Search for the cell housing the specified text and yield its [x, y] center coordinate. 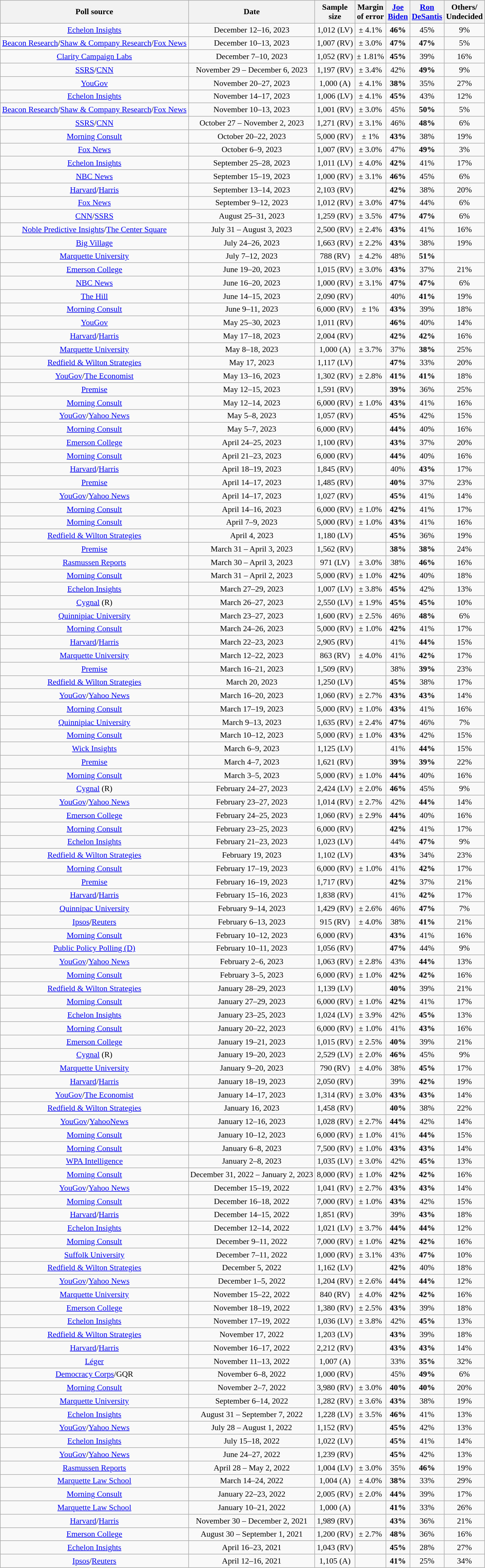
January 18–19, 2023 [252, 1082]
1,105 (A) [335, 1561]
1,663 (RV) [335, 243]
December 12–14, 2022 [252, 1228]
Marginof error [371, 12]
1,052 (RV) [335, 57]
1,591 (RV) [335, 389]
1,259 (RV) [335, 216]
December 5, 2022 [252, 1268]
1,197 (RV) [335, 70]
December 15–19, 2022 [252, 1188]
1,057 (RV) [335, 416]
December 9–11, 2022 [252, 1241]
February 16–19, 2023 [252, 882]
March 3–5, 2023 [252, 775]
1,162 (LV) [335, 1268]
1,314 (RV) [335, 1095]
YouGov/YahooNews [95, 1122]
March 16–20, 2023 [252, 696]
February 24–27, 2023 [252, 789]
September 6–14, 2022 [252, 1401]
1,007 (LV) [335, 589]
± 4.2% [371, 256]
3% [464, 150]
1,717 (RV) [335, 882]
March 17–19, 2023 [252, 709]
February 23–27, 2023 [252, 802]
April 12–16, 2021 [252, 1561]
March 31 – April 3, 2023 [252, 549]
1,250 (LV) [335, 682]
3,980 (RV) [335, 1388]
June 16–20, 2023 [252, 283]
April 18–19, 2023 [252, 469]
Noble Predictive Insights/The Center Square [95, 230]
July 15–18, 2022 [252, 1441]
November 10–13, 2023 [252, 110]
Date [252, 12]
November 14–17, 2023 [252, 96]
April 14–16, 2023 [252, 509]
2,212 (RV) [335, 1348]
± 2.2% [371, 243]
February 9–14, 2023 [252, 909]
January 20–22, 2023 [252, 1028]
September 25–28, 2023 [252, 163]
Wick Insights [95, 749]
Public Policy Polling (D) [95, 948]
December 7–10, 2023 [252, 57]
1,458 (RV) [335, 1108]
November 11–13, 2022 [252, 1361]
1,180 (LV) [335, 536]
8,000 (RV) [335, 1175]
January 19–21, 2023 [252, 1042]
April 24–25, 2023 [252, 443]
February 24–25, 2023 [252, 815]
WPA Intelligence [95, 1161]
± 1.9% [371, 602]
April 7–9, 2023 [252, 522]
October 20–22, 2023 [252, 136]
1,203 (LV) [335, 1335]
July 24–26, 2023 [252, 243]
June 14–15, 2023 [252, 296]
February 6–13, 2023 [252, 922]
2,090 (RV) [335, 296]
May 17, 2023 [252, 363]
April 16–23, 2021 [252, 1548]
May 8–18, 2023 [252, 349]
April 21–23, 2023 [252, 456]
7,500 (RV) [335, 1148]
September 13–14, 2023 [252, 190]
Samplesize [335, 12]
March 24–26, 2023 [252, 629]
CNN/SSRS [95, 216]
1,282 (RV) [335, 1401]
March 12–22, 2023 [252, 656]
January 10–21, 2022 [252, 1508]
2,103 (RV) [335, 190]
November 6–8, 2022 [252, 1374]
Democracy Corps/GQR [95, 1374]
January 27–29, 2023 [252, 1002]
May 5–8, 2023 [252, 416]
February 21–23, 2023 [252, 842]
January 23–25, 2023 [252, 1015]
2,050 (RV) [335, 1082]
October 6–9, 2023 [252, 150]
March 4–7, 2023 [252, 762]
Poll source [95, 12]
November 30 – December 2, 2021 [252, 1521]
May 5–7, 2023 [252, 429]
1,380 (RV) [335, 1308]
2,905 (RV) [335, 642]
2,529 (LV) [335, 1055]
± 3.6% [371, 1401]
November 18–19, 2022 [252, 1308]
1,429 (RV) [335, 909]
1,600 (RV) [335, 616]
1,021 (LV) [335, 1228]
1,228 (LV) [335, 1414]
February 23–25, 2023 [252, 829]
December 10–13, 2023 [252, 43]
The Hill [95, 296]
February 19, 2023 [252, 855]
Quinnipac University [95, 909]
1,200 (RV) [335, 1534]
January 14–17, 2023 [252, 1095]
May 12–15, 2023 [252, 389]
1,004 (A) [335, 1481]
March 26–27, 2023 [252, 602]
July 28 – August 1, 2022 [252, 1428]
January 22–23, 2022 [252, 1494]
28% [427, 1548]
1,006 (LV) [335, 96]
November 16–17, 2022 [252, 1348]
971 (LV) [335, 562]
1,007 (A) [335, 1361]
1,302 (RV) [335, 376]
October 27 – November 2, 2023 [252, 123]
Clarity Campaign Labs [95, 57]
1,838 (RV) [335, 895]
November 29 – December 6, 2023 [252, 70]
November 17–19, 2022 [252, 1321]
1,001 (RV) [335, 110]
32% [464, 1361]
Suffolk University [95, 1255]
Others/Undecided [464, 12]
November 17, 2022 [252, 1335]
March 14–24, 2022 [252, 1481]
50% [427, 110]
February 2–6, 2023 [252, 962]
December 16–18, 2022 [252, 1201]
December 12–16, 2023 [252, 30]
790 (RV) [335, 1068]
1,562 (RV) [335, 549]
May 25–30, 2023 [252, 323]
1,011 (RV) [335, 323]
1,485 (RV) [335, 483]
1,152 (RV) [335, 1428]
1,012 (LV) [335, 30]
± 3.4% [371, 70]
1,204 (RV) [335, 1281]
July 7–12, 2023 [252, 256]
1,022 (LV) [335, 1441]
April 28 – May 2, 2022 [252, 1468]
1,621 (RV) [335, 762]
24% [464, 549]
51% [427, 256]
August 25–31, 2023 [252, 216]
2,004 (RV) [335, 336]
915 (RV) [335, 922]
1,036 (LV) [335, 1321]
May 13–16, 2023 [252, 376]
1,023 (LV) [335, 842]
December 14–15, 2022 [252, 1215]
March 6–9, 2023 [252, 749]
June 19–20, 2023 [252, 270]
February 17–19, 2023 [252, 869]
May 17–18, 2023 [252, 336]
January 2–8, 2023 [252, 1161]
August 30 – September 1, 2021 [252, 1534]
26% [464, 1508]
March 16–21, 2023 [252, 669]
863 (RV) [335, 656]
Big Village [95, 243]
February 10–11, 2023 [252, 948]
November 20–27, 2023 [252, 83]
1,035 (LV) [335, 1161]
1,509 (RV) [335, 669]
January 9–20, 2023 [252, 1068]
February 3–5, 2023 [252, 975]
February 10–12, 2023 [252, 935]
1,851 (RV) [335, 1215]
February 15–16, 2023 [252, 895]
1,011 (LV) [335, 163]
November 15–22, 2022 [252, 1295]
December 31, 2022 – January 2, 2023 [252, 1175]
1,063 (RV) [335, 962]
November 2–7, 2022 [252, 1388]
1,014 (RV) [335, 802]
April 4, 2023 [252, 536]
1,027 (RV) [335, 496]
1,012 (RV) [335, 203]
March 22–23, 2023 [252, 642]
1,100 (RV) [335, 443]
January 6–8, 2023 [252, 1148]
1,125 (LV) [335, 749]
2,500 (RV) [335, 230]
29% [464, 1481]
January 19–20, 2023 [252, 1055]
September 15–19, 2023 [252, 176]
July 31 – August 3, 2023 [252, 230]
June 24–27, 2022 [252, 1454]
1,004 (LV) [335, 1468]
March 20, 2023 [252, 682]
1,635 (RV) [335, 722]
January 10–12, 2023 [252, 1135]
1,043 (RV) [335, 1548]
March 9–13, 2023 [252, 722]
September 9–12, 2023 [252, 203]
January 16, 2023 [252, 1108]
1,239 (RV) [335, 1454]
± 1.81% [371, 57]
2,005 (RV) [335, 1494]
788 (RV) [335, 256]
1,989 (RV) [335, 1521]
December 7–11, 2022 [252, 1255]
± 3.9% [371, 1015]
1,271 (RV) [335, 123]
March 23–27, 2023 [252, 616]
June 9–11, 2023 [252, 309]
March 27–29, 2023 [252, 589]
840 (RV) [335, 1295]
March 30 – April 3, 2023 [252, 562]
March 10–12, 2023 [252, 735]
JoeBiden [398, 12]
May 12–14, 2023 [252, 403]
1,041 (RV) [335, 1188]
1,056 (RV) [335, 948]
2,550 (LV) [335, 602]
1,117 (LV) [335, 363]
1,139 (LV) [335, 988]
Léger [95, 1361]
March 31 – April 2, 2023 [252, 576]
1,024 (LV) [335, 1015]
1,028 (RV) [335, 1122]
January 28–29, 2023 [252, 988]
2,424 (LV) [335, 789]
August 31 – September 7, 2022 [252, 1414]
RonDeSantis [427, 12]
January 12–16, 2023 [252, 1122]
December 1–5, 2022 [252, 1281]
1,102 (LV) [335, 855]
1,845 (RV) [335, 469]
± 2.9% [371, 815]
